Identify which cell holds the provided text, then report its (x, y) central coordinate. 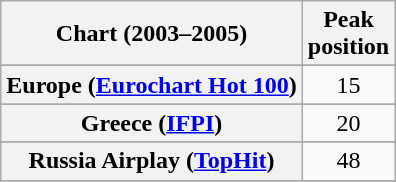
Greece (IFPI) (152, 123)
Europe (Eurochart Hot 100) (152, 85)
Chart (2003–2005) (152, 34)
48 (348, 161)
15 (348, 85)
Peakposition (348, 34)
Russia Airplay (TopHit) (152, 161)
20 (348, 123)
